Pinpoint the cell where the given text exists, returning its [X, Y] midpoint coordinate. 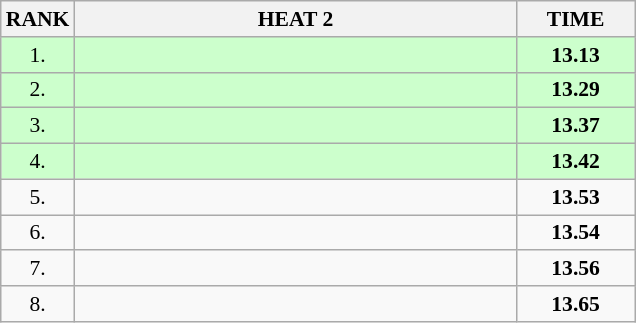
13.54 [576, 233]
13.56 [576, 269]
RANK [38, 19]
3. [38, 126]
1. [38, 55]
5. [38, 197]
HEAT 2 [295, 19]
TIME [576, 19]
13.29 [576, 90]
13.37 [576, 126]
13.53 [576, 197]
7. [38, 269]
8. [38, 304]
2. [38, 90]
6. [38, 233]
13.13 [576, 55]
13.42 [576, 162]
13.65 [576, 304]
4. [38, 162]
